Scan for the cell matching the given text and deliver its [X, Y] coordinate at center. 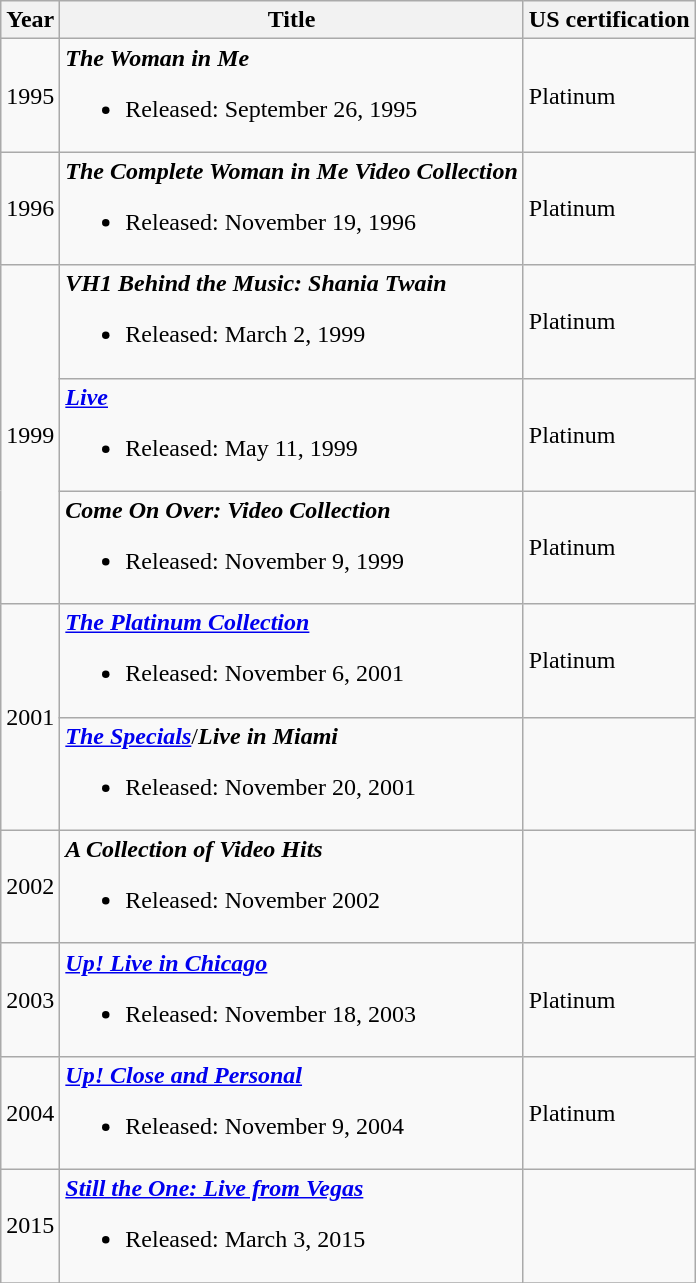
US certification [609, 20]
The Complete Woman in Me Video CollectionReleased: November 19, 1996 [292, 208]
2003 [30, 1000]
The Platinum CollectionReleased: November 6, 2001 [292, 660]
A Collection of Video HitsReleased: November 2002 [292, 886]
Come On Over: Video CollectionReleased: November 9, 1999 [292, 548]
2015 [30, 1226]
Up! Live in ChicagoReleased: November 18, 2003 [292, 1000]
Title [292, 20]
1996 [30, 208]
2004 [30, 1112]
The Woman in MeReleased: September 26, 1995 [292, 96]
VH1 Behind the Music: Shania TwainReleased: March 2, 1999 [292, 322]
2002 [30, 886]
The Specials/Live in MiamiReleased: November 20, 2001 [292, 774]
Still the One: Live from VegasReleased: March 3, 2015 [292, 1226]
1995 [30, 96]
1999 [30, 434]
LiveReleased: May 11, 1999 [292, 434]
Up! Close and PersonalReleased: November 9, 2004 [292, 1112]
Year [30, 20]
2001 [30, 717]
